Extract the [x, y] coordinate from the center of the cell holding the provided text.  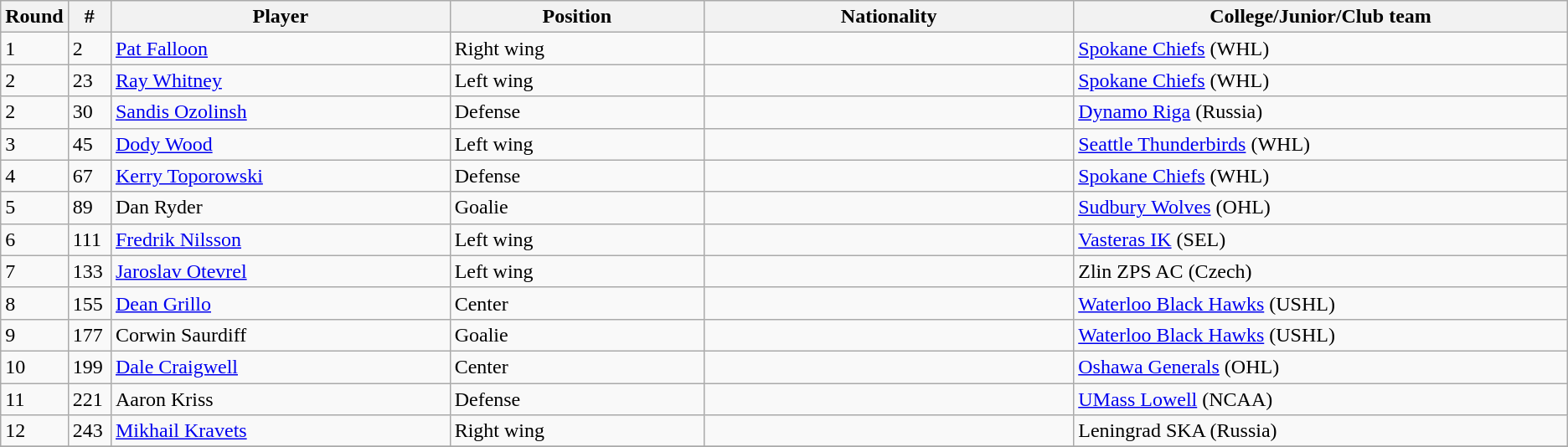
Dynamo Riga (Russia) [1321, 112]
Fredrik Nilsson [280, 239]
Pat Falloon [280, 49]
4 [34, 176]
Dody Wood [280, 144]
9 [34, 335]
Nationality [890, 17]
10 [34, 367]
45 [89, 144]
Dan Ryder [280, 208]
3 [34, 144]
133 [89, 271]
Jaroslav Otevrel [280, 271]
Round [34, 17]
11 [34, 399]
# [89, 17]
Sudbury Wolves (OHL) [1321, 208]
UMass Lowell (NCAA) [1321, 399]
6 [34, 239]
23 [89, 80]
1 [34, 49]
89 [89, 208]
Sandis Ozolinsh [280, 112]
243 [89, 431]
Position [576, 17]
5 [34, 208]
Vasteras IK (SEL) [1321, 239]
College/Junior/Club team [1321, 17]
Kerry Toporowski [280, 176]
Corwin Saurdiff [280, 335]
67 [89, 176]
7 [34, 271]
199 [89, 367]
Player [280, 17]
12 [34, 431]
Aaron Kriss [280, 399]
Oshawa Generals (OHL) [1321, 367]
155 [89, 303]
30 [89, 112]
Ray Whitney [280, 80]
177 [89, 335]
Zlin ZPS AC (Czech) [1321, 271]
8 [34, 303]
Dale Craigwell [280, 367]
Dean Grillo [280, 303]
Leningrad SKA (Russia) [1321, 431]
221 [89, 399]
Seattle Thunderbirds (WHL) [1321, 144]
Mikhail Kravets [280, 431]
111 [89, 239]
